Search for the cell housing the specified text and yield its [x, y] center coordinate. 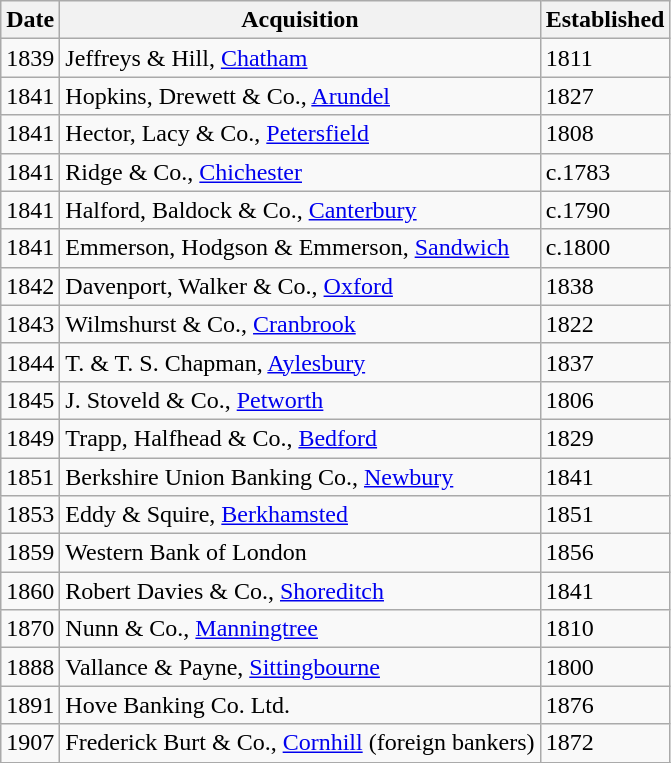
Wilmshurst & Co., Cranbrook [300, 324]
1872 [605, 743]
1859 [30, 553]
1822 [605, 324]
Hove Banking Co. Ltd. [300, 705]
Ridge & Co., Chichester [300, 172]
Eddy & Squire, Berkhamsted [300, 515]
Berkshire Union Banking Co., Newbury [300, 477]
Date [30, 20]
1806 [605, 400]
1853 [30, 515]
Jeffreys & Hill, Chatham [300, 58]
Western Bank of London [300, 553]
Acquisition [300, 20]
1842 [30, 286]
Halford, Baldock & Co., Canterbury [300, 210]
Emmerson, Hodgson & Emmerson, Sandwich [300, 248]
Hector, Lacy & Co., Petersfield [300, 134]
c.1800 [605, 248]
1845 [30, 400]
Davenport, Walker & Co., Oxford [300, 286]
Trapp, Halfhead & Co., Bedford [300, 438]
1907 [30, 743]
c.1783 [605, 172]
J. Stoveld & Co., Petworth [300, 400]
c.1790 [605, 210]
1810 [605, 629]
1837 [605, 362]
T. & T. S. Chapman, Aylesbury [300, 362]
1811 [605, 58]
Vallance & Payne, Sittingbourne [300, 667]
1827 [605, 96]
1838 [605, 286]
1849 [30, 438]
1839 [30, 58]
1843 [30, 324]
1808 [605, 134]
1860 [30, 591]
Frederick Burt & Co., Cornhill (foreign bankers) [300, 743]
Nunn & Co., Manningtree [300, 629]
1870 [30, 629]
1891 [30, 705]
Established [605, 20]
Robert Davies & Co., Shoreditch [300, 591]
1800 [605, 667]
1856 [605, 553]
Hopkins, Drewett & Co., Arundel [300, 96]
1888 [30, 667]
1844 [30, 362]
1876 [605, 705]
1829 [605, 438]
